Extract the [x, y] coordinate from the center of the cell holding the provided text.  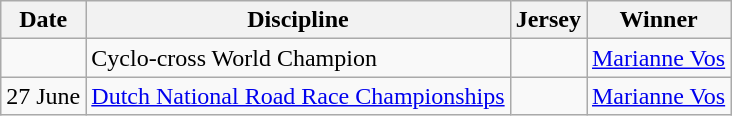
Jersey [548, 20]
Winner [658, 20]
Discipline [298, 20]
Dutch National Road Race Championships [298, 96]
Date [44, 20]
Cyclo-cross World Champion [298, 58]
27 June [44, 96]
